Find where the given text appears and provide that cell's center as [X, Y] coordinate. 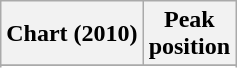
Peak position [189, 34]
Chart (2010) [72, 34]
